Search for the cell housing the specified text and yield its [X, Y] center coordinate. 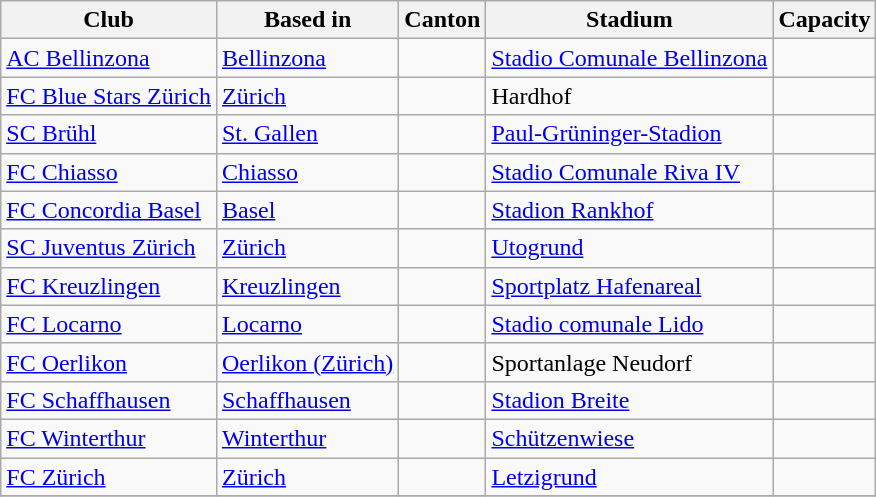
FC Concordia Basel [109, 210]
FC Winterthur [109, 438]
Stadio comunale Lido [630, 324]
Schützenwiese [630, 438]
SC Juventus Zürich [109, 248]
Paul-Grüninger-Stadion [630, 134]
Sportanlage Neudorf [630, 362]
Stadio Comunale Riva IV [630, 172]
Winterthur [307, 438]
Bellinzona [307, 58]
Letzigrund [630, 477]
Stadium [630, 20]
Canton [442, 20]
Hardhof [630, 96]
FC Blue Stars Zürich [109, 96]
Stadio Comunale Bellinzona [630, 58]
Schaffhausen [307, 400]
Chiasso [307, 172]
Utogrund [630, 248]
FC Chiasso [109, 172]
Stadion Breite [630, 400]
Stadion Rankhof [630, 210]
FC Locarno [109, 324]
FC Oerlikon [109, 362]
FC Kreuzlingen [109, 286]
Basel [307, 210]
Kreuzlingen [307, 286]
Locarno [307, 324]
AC Bellinzona [109, 58]
Oerlikon (Zürich) [307, 362]
FC Zürich [109, 477]
FC Schaffhausen [109, 400]
St. Gallen [307, 134]
Capacity [824, 20]
SC Brühl [109, 134]
Sportplatz Hafenareal [630, 286]
Club [109, 20]
Based in [307, 20]
